Scan for the cell matching the given text and deliver its (X, Y) coordinate at center. 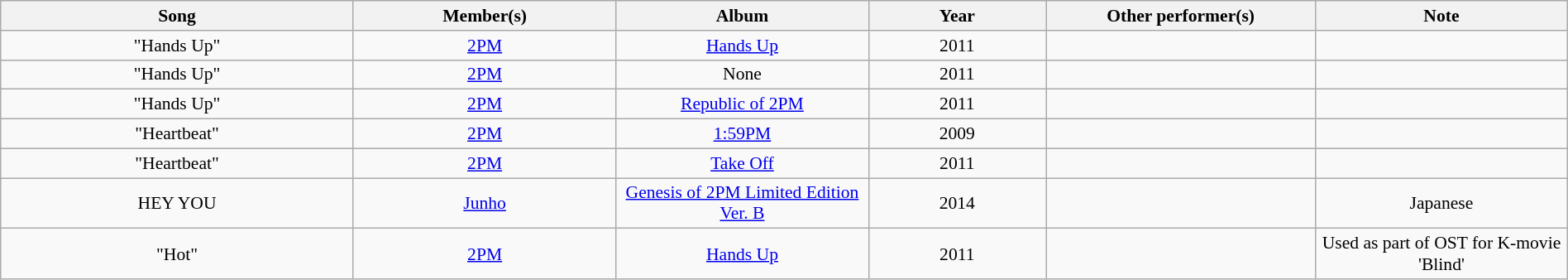
Other performer(s) (1181, 16)
1:59PM (743, 133)
Genesis of 2PM Limited Edition Ver. B (743, 202)
Japanese (1442, 202)
2009 (957, 133)
Junho (485, 202)
Note (1442, 16)
Year (957, 16)
2014 (957, 202)
HEY YOU (177, 202)
Song (177, 16)
Republic of 2PM (743, 104)
Take Off (743, 163)
None (743, 75)
Used as part of OST for K-movie 'Blind' (1442, 253)
Album (743, 16)
Member(s) (485, 16)
"Hot" (177, 253)
